Return [X, Y] of the center of cell containing provided text 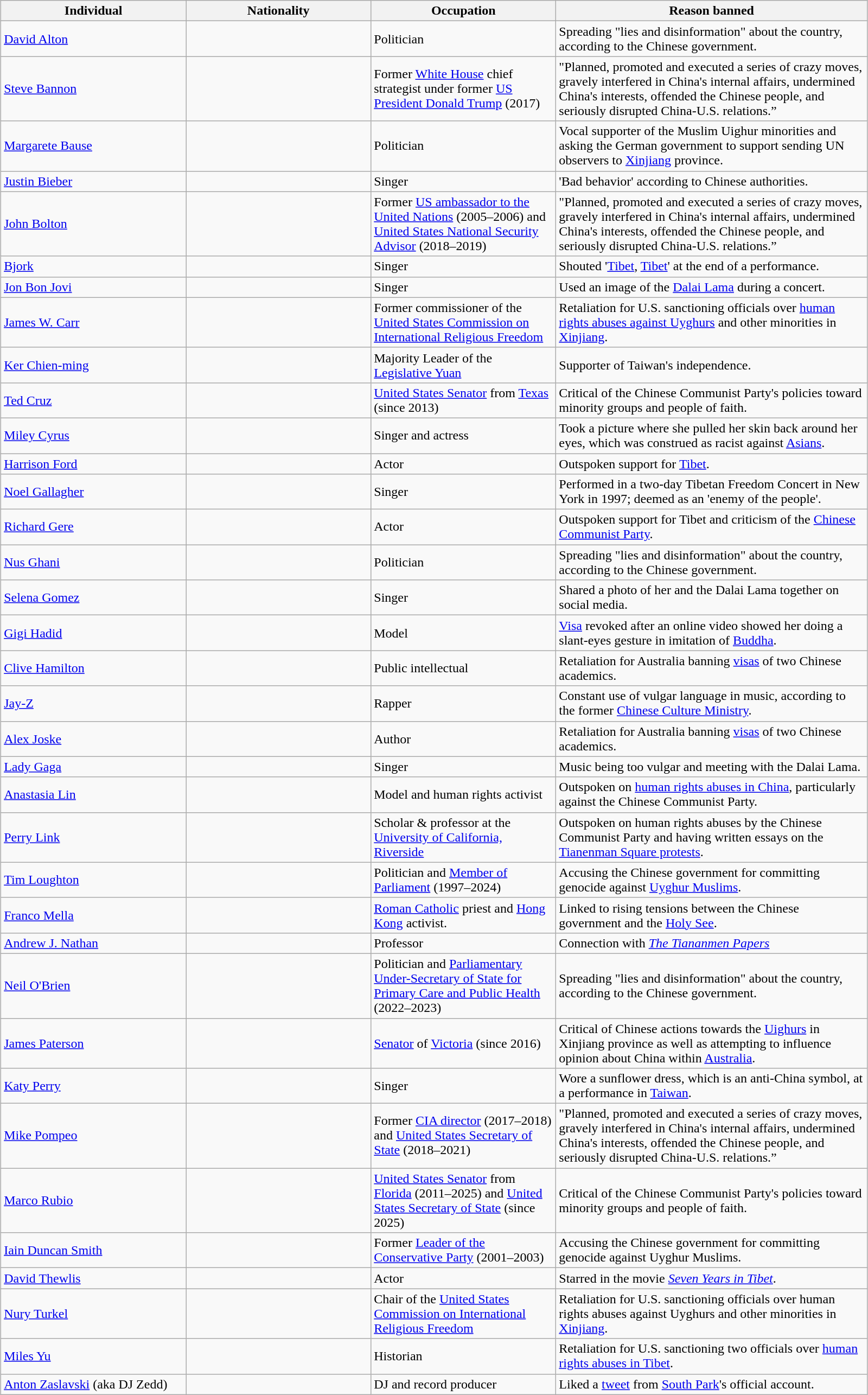
Occupation [463, 11]
Franco Mella [93, 915]
Former White House chief strategist under former US President Donald Trump (2017) [463, 89]
Miles Yu [93, 1356]
Public intellectual [463, 668]
James W. Carr [93, 322]
Justin Bieber [93, 181]
United States Senator from Texas (since 2013) [463, 400]
Majority Leader of the Legislative Yuan [463, 365]
DJ and record producer [463, 1384]
Performed in a two-day Tibetan Freedom Concert in New York in 1997; deemed as an 'enemy of the people'. [712, 492]
'Bad behavior' according to Chinese authorities. [712, 181]
Senator of Victoria (since 2016) [463, 1043]
Former CIA director (2017–2018) and United States Secretary of State (2018–2021) [463, 1136]
Mike Pompeo [93, 1136]
Supporter of Taiwan's independence. [712, 365]
Outspoken on human rights abuses by the Chinese Communist Party and having written essays on the Tianenman Square protests. [712, 837]
Noel Gallagher [93, 492]
Former Leader of the Conservative Party (2001–2003) [463, 1250]
David Thewlis [93, 1278]
James Paterson [93, 1043]
Andrew J. Nathan [93, 943]
Individual [93, 11]
Wore a sunflower dress, which is an anti-China symbol, at a performance in Taiwan. [712, 1086]
Jon Bon Jovi [93, 287]
Outspoken support for Tibet and criticism of the Chinese Communist Party. [712, 527]
Harrison Ford [93, 464]
Linked to rising tensions between the Chinese government and the Holy See. [712, 915]
Anton Zaslavski (aka DJ Zedd) [93, 1384]
Clive Hamilton [93, 668]
United States Senator from Florida (2011–2025) and United States Secretary of State (since 2025) [463, 1200]
Visa revoked after an online video showed her doing a slant-eyes gesture in imitation of Buddha. [712, 633]
Tim Loughton [93, 880]
Nus Ghani [93, 562]
Former US ambassador to the United Nations (2005–2006) and United States National Security Advisor (2018–2019) [463, 224]
Took a picture where she pulled her skin back around her eyes, which was construed as racist against Asians. [712, 435]
Perry Link [93, 837]
Neil O'Brien [93, 985]
Shared a photo of her and the Dalai Lama together on social media. [712, 598]
Critical of Chinese actions towards the Uighurs in Xinjiang province as well as attempting to influence opinion about China within Australia. [712, 1043]
Roman Catholic priest and Hong Kong activist. [463, 915]
Author [463, 739]
Retaliation for U.S. sanctioning two officials over human rights abuses in Tibet. [712, 1356]
Connection with The Tiananmen Papers [712, 943]
Model [463, 633]
Singer and actress [463, 435]
Rapper [463, 703]
Politician and Member of Parliament (1997–2024) [463, 880]
Miley Cyrus [93, 435]
Outspoken on human rights abuses in China, particularly against the Chinese Communist Party. [712, 794]
Historian [463, 1356]
Professor [463, 943]
Steve Bannon [93, 89]
Music being too vulgar and meeting with the Dalai Lama. [712, 767]
Constant use of vulgar language in music, according to the former Chinese Culture Ministry. [712, 703]
Selena Gomez [93, 598]
Nationality [279, 11]
Jay-Z [93, 703]
Shouted 'Tibet, Tibet' at the end of a performance. [712, 266]
Used an image of the Dalai Lama during a concert. [712, 287]
Model and human rights activist [463, 794]
John Bolton [93, 224]
Chair of the United States Commission on International Religious Freedom [463, 1314]
Nury Turkel [93, 1314]
Outspoken support for Tibet. [712, 464]
Iain Duncan Smith [93, 1250]
Ker Chien-ming [93, 365]
Lady Gaga [93, 767]
Anastasia Lin [93, 794]
Starred in the movie Seven Years in Tibet. [712, 1278]
Marco Rubio [93, 1200]
Former commissioner of the United States Commission on International Religious Freedom [463, 322]
Gigi Hadid [93, 633]
Vocal supporter of the Muslim Uighur minorities and asking the German government to support sending UN observers to Xinjiang province. [712, 146]
Bjork [93, 266]
Scholar & professor at the University of California, Riverside [463, 837]
Alex Joske [93, 739]
Katy Perry [93, 1086]
Reason banned [712, 11]
David Alton [93, 39]
Ted Cruz [93, 400]
Richard Gere [93, 527]
Politician and Parliamentary Under-Secretary of State for Primary Care and Public Health (2022–2023) [463, 985]
Margarete Bause [93, 146]
Liked a tweet from South Park's official account. [712, 1384]
